Scan for the cell matching the given text and deliver its (X, Y) coordinate at center. 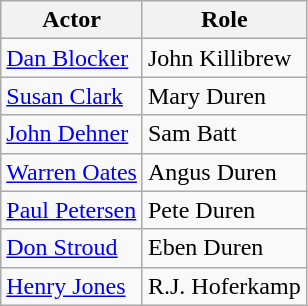
Don Stroud (72, 248)
Actor (72, 20)
Warren Oates (72, 172)
Pete Duren (224, 210)
Paul Petersen (72, 210)
Susan Clark (72, 96)
R.J. Hoferkamp (224, 286)
Sam Batt (224, 134)
Henry Jones (72, 286)
Eben Duren (224, 248)
Role (224, 20)
Angus Duren (224, 172)
Dan Blocker (72, 58)
John Dehner (72, 134)
Mary Duren (224, 96)
John Killibrew (224, 58)
